Provide the [x, y] coordinate of the cell's center where the given text is located.  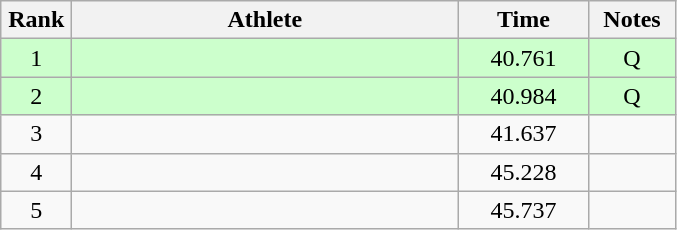
5 [36, 210]
2 [36, 96]
3 [36, 134]
41.637 [524, 134]
40.984 [524, 96]
45.228 [524, 172]
45.737 [524, 210]
1 [36, 58]
Rank [36, 20]
40.761 [524, 58]
Athlete [265, 20]
4 [36, 172]
Notes [632, 20]
Time [524, 20]
